Search for the cell housing the specified text and yield its [X, Y] center coordinate. 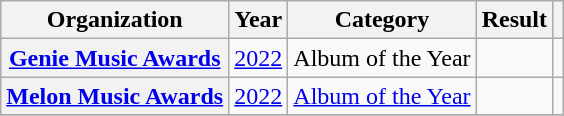
Genie Music Awards [115, 58]
Year [258, 20]
Organization [115, 20]
Category [382, 20]
Melon Music Awards [115, 96]
Result [514, 20]
